Locate the cell with the specified text and output its (x, y) center coordinate. 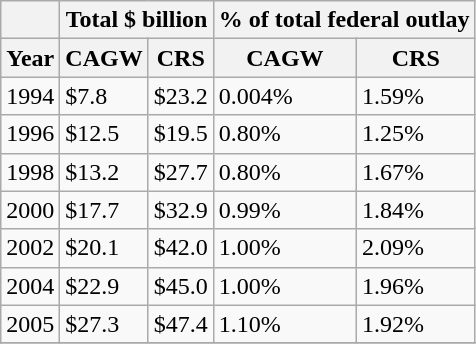
$12.5 (104, 134)
$27.7 (180, 172)
1996 (30, 134)
Year (30, 58)
$19.5 (180, 134)
0.004% (284, 96)
2000 (30, 210)
$22.9 (104, 286)
Total $ billion (136, 20)
$23.2 (180, 96)
1.25% (416, 134)
$47.4 (180, 324)
1.59% (416, 96)
2002 (30, 248)
1.92% (416, 324)
1998 (30, 172)
$20.1 (104, 248)
1.96% (416, 286)
$13.2 (104, 172)
1.67% (416, 172)
% of total federal outlay (344, 20)
$32.9 (180, 210)
2004 (30, 286)
1.10% (284, 324)
2005 (30, 324)
2.09% (416, 248)
1.84% (416, 210)
$7.8 (104, 96)
$42.0 (180, 248)
$27.3 (104, 324)
1994 (30, 96)
$45.0 (180, 286)
$17.7 (104, 210)
0.99% (284, 210)
